Extract the (X, Y) coordinate from the center of the cell holding the provided text.  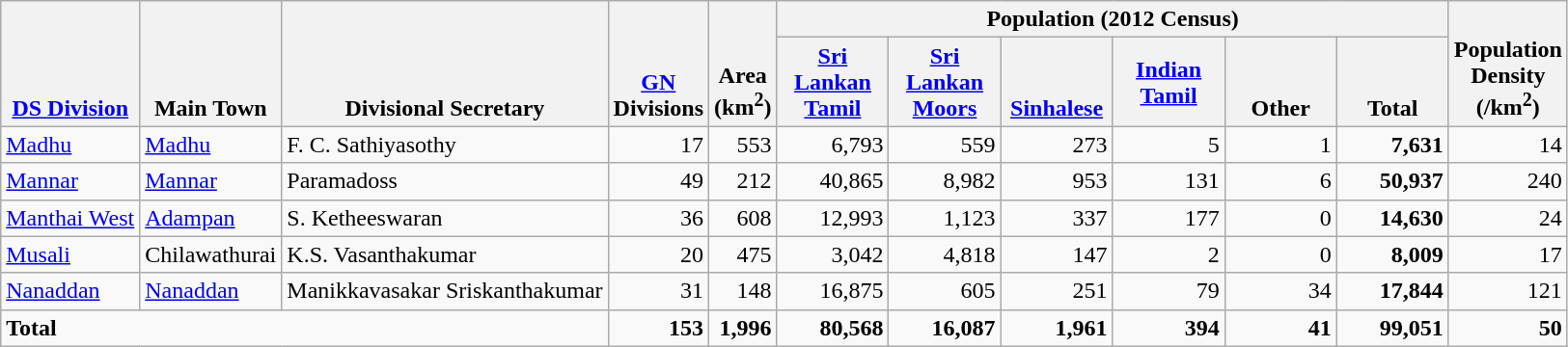
S. Ketheeswaran (445, 218)
GNDivisions (658, 64)
Manthai West (70, 218)
Sri LankanTamil (833, 82)
14,630 (1392, 218)
953 (1057, 181)
40,865 (833, 181)
K.S. Vasanthakumar (445, 254)
6 (1280, 181)
475 (743, 254)
Musali (70, 254)
Population (2012 Census) (1113, 19)
Main Town (210, 64)
80,568 (833, 328)
605 (945, 291)
8,982 (945, 181)
1,996 (743, 328)
131 (1169, 181)
148 (743, 291)
559 (945, 145)
Sinhalese (1057, 82)
4,818 (945, 254)
Paramadoss (445, 181)
1 (1280, 145)
41 (1280, 328)
34 (1280, 291)
DS Division (70, 64)
212 (743, 181)
16,875 (833, 291)
6,793 (833, 145)
3,042 (833, 254)
Chilawathurai (210, 254)
24 (1507, 218)
1,123 (945, 218)
337 (1057, 218)
99,051 (1392, 328)
394 (1169, 328)
Sri Lankan Moors (945, 82)
Manikkavasakar Sriskanthakumar (445, 291)
553 (743, 145)
F. C. Sathiyasothy (445, 145)
49 (658, 181)
1,961 (1057, 328)
17,844 (1392, 291)
240 (1507, 181)
251 (1057, 291)
79 (1169, 291)
2 (1169, 254)
14 (1507, 145)
153 (658, 328)
Other (1280, 82)
31 (658, 291)
273 (1057, 145)
8,009 (1392, 254)
50,937 (1392, 181)
Adampan (210, 218)
147 (1057, 254)
Area(km2) (743, 64)
16,087 (945, 328)
121 (1507, 291)
12,993 (833, 218)
5 (1169, 145)
7,631 (1392, 145)
36 (658, 218)
IndianTamil (1169, 82)
608 (743, 218)
50 (1507, 328)
PopulationDensity(/km2) (1507, 64)
Divisional Secretary (445, 64)
20 (658, 254)
177 (1169, 218)
